Determine the [x, y] coordinate at the center of the cell enclosing the given text.  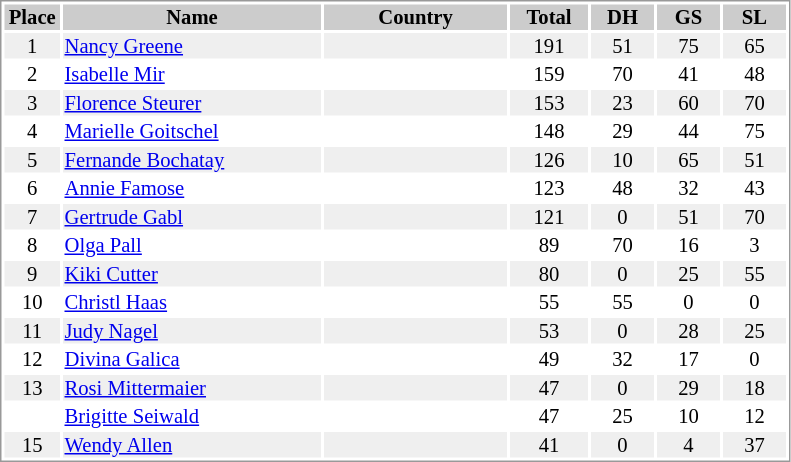
Annie Famose [192, 189]
49 [549, 359]
Isabelle Mir [192, 75]
Wendy Allen [192, 445]
2 [32, 75]
DH [622, 17]
Divina Galica [192, 359]
5 [32, 160]
11 [32, 331]
15 [32, 445]
23 [622, 103]
191 [549, 46]
13 [32, 388]
Place [32, 17]
Florence Steurer [192, 103]
Judy Nagel [192, 331]
159 [549, 75]
8 [32, 245]
148 [549, 131]
Olga Pall [192, 245]
17 [688, 359]
Christl Haas [192, 303]
89 [549, 245]
SL [754, 17]
6 [32, 189]
80 [549, 274]
43 [754, 189]
28 [688, 331]
60 [688, 103]
Marielle Goitschel [192, 131]
126 [549, 160]
121 [549, 217]
16 [688, 245]
Country [416, 17]
Gertrude Gabl [192, 217]
Brigitte Seiwald [192, 417]
123 [549, 189]
Nancy Greene [192, 46]
37 [754, 445]
Total [549, 17]
Name [192, 17]
18 [754, 388]
1 [32, 46]
44 [688, 131]
Rosi Mittermaier [192, 388]
7 [32, 217]
53 [549, 331]
Kiki Cutter [192, 274]
9 [32, 274]
GS [688, 17]
Fernande Bochatay [192, 160]
153 [549, 103]
